Provide the (x, y) coordinate of the cell's center where the given text is located.  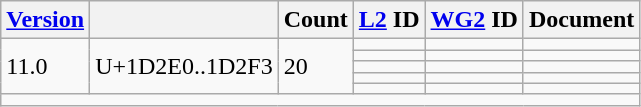
Document (581, 20)
Count (316, 20)
L2 ID (389, 20)
11.0 (46, 66)
WG2 ID (474, 20)
20 (316, 66)
U+1D2E0..1D2F3 (184, 66)
Version (46, 20)
